Locate the cell with the specified text and output its [X, Y] center coordinate. 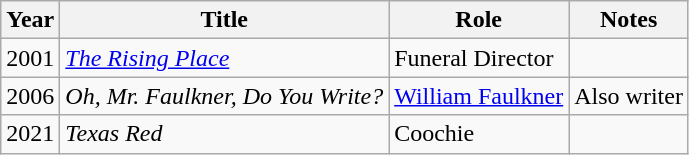
Funeral Director [479, 58]
Also writer [629, 96]
Oh, Mr. Faulkner, Do You Write? [224, 96]
Coochie [479, 134]
William Faulkner [479, 96]
Notes [629, 20]
Year [30, 20]
Role [479, 20]
2001 [30, 58]
The Rising Place [224, 58]
2021 [30, 134]
2006 [30, 96]
Title [224, 20]
Texas Red [224, 134]
